Return [X, Y] of the center of cell containing provided text 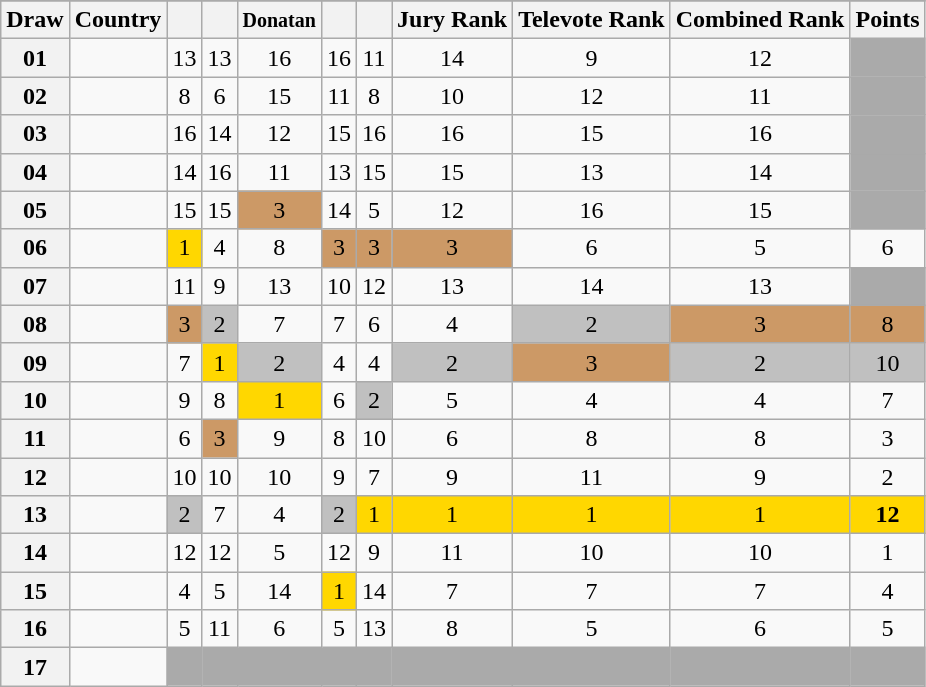
Points [888, 20]
08 [35, 324]
09 [35, 362]
Donatan [279, 20]
01 [35, 58]
Country [118, 20]
Jury Rank [452, 20]
04 [35, 172]
06 [35, 248]
17 [35, 667]
03 [35, 134]
07 [35, 286]
Draw [35, 20]
Combined Rank [760, 20]
Televote Rank [592, 20]
05 [35, 210]
02 [35, 96]
